Scan for the cell matching the given text and deliver its [X, Y] coordinate at center. 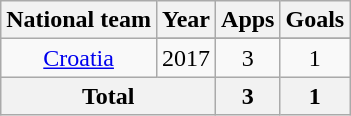
Year [186, 20]
Apps [248, 20]
2017 [186, 58]
Goals [315, 20]
National team [79, 20]
Total [108, 96]
Croatia [79, 58]
